Determine the [x, y] coordinate at the center of the cell enclosing the given text.  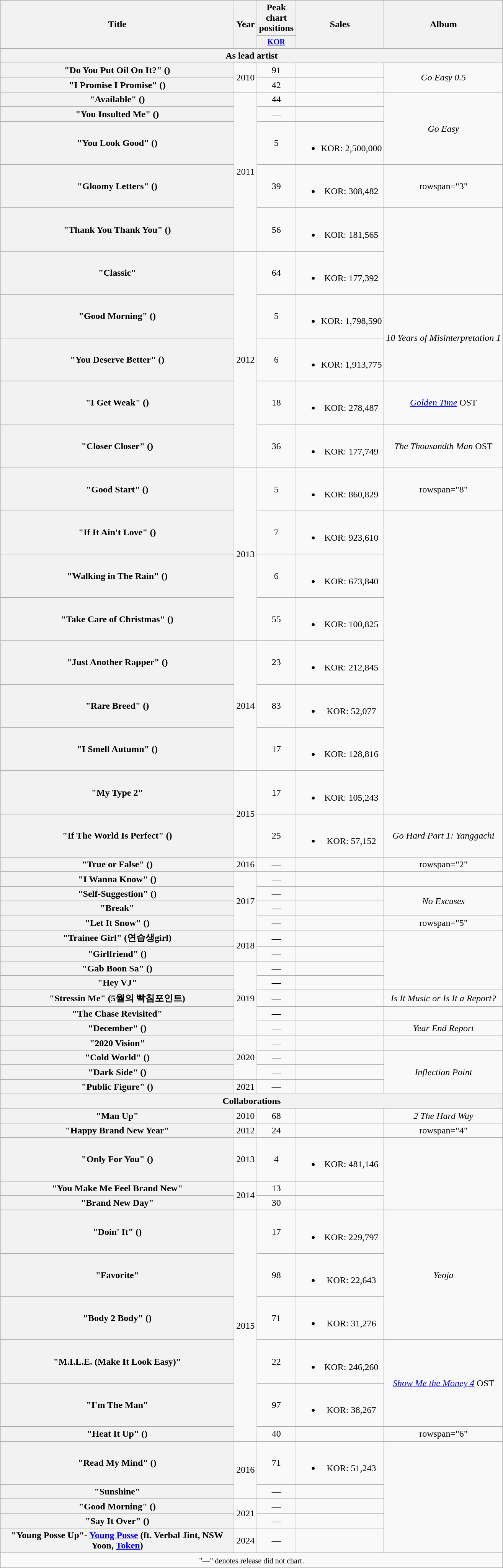
24 [276, 1130]
"Read My Mind" () [117, 1463]
"Rare Breed" () [117, 706]
KOR: 1,913,775 [340, 359]
"I Promise I Promise" () [117, 85]
rowspan="8" [443, 489]
"Favorite" [117, 1275]
KOR: 177,392 [340, 273]
rowspan="4" [443, 1130]
"2020 Vision" [117, 1043]
98 [276, 1275]
22 [276, 1362]
"Girlfriend" () [117, 954]
"Let It Snow" () [117, 923]
4 [276, 1159]
44 [276, 100]
"Available" () [117, 100]
"Doin' It" () [117, 1231]
"Hey VJ" [117, 983]
2011 [246, 172]
Go Easy 0.5 [443, 78]
83 [276, 706]
KOR [276, 42]
68 [276, 1116]
KOR: 246,260 [340, 1362]
"Cold World" () [117, 1058]
"I Smell Autumn" () [117, 749]
"—" denotes release did not chart. [252, 1560]
As lead artist [252, 56]
KOR: 1,798,590 [340, 316]
"Young Posse Up"- Young Posse (ft. Verbal Jint, NSW Yoon, Token) [117, 1541]
Is It Music or Is It a Report? [443, 999]
KOR: 673,840 [340, 576]
"Trainee Girl" (연습생girl) [117, 938]
"If It Ain't Love" () [117, 532]
"Take Care of Christmas" () [117, 619]
"Just Another Rapper" () [117, 662]
Album [443, 25]
40 [276, 1434]
Go Hard Part 1: Yanggachi [443, 836]
KOR: 860,829 [340, 489]
"Gloomy Letters" () [117, 186]
KOR: 105,243 [340, 793]
36 [276, 446]
"Do You Put Oil On It?" () [117, 70]
Year End Report [443, 1028]
KOR: 128,816 [340, 749]
"Closer Closer" () [117, 446]
"Heat It Up" () [117, 1434]
"I Wanna Know" () [117, 879]
2024 [246, 1541]
KOR: 22,643 [340, 1275]
rowspan="5" [443, 923]
Year [246, 25]
KOR: 481,146 [340, 1159]
KOR: 177,749 [340, 446]
"The Chase Revisited" [117, 1014]
13 [276, 1188]
KOR: 923,610 [340, 532]
"Thank You Thank You" () [117, 230]
"Happy Brand New Year" [117, 1130]
42 [276, 85]
"Only For You" () [117, 1159]
"Gab Boon Sa" () [117, 968]
10 Years of Misinterpretation 1 [443, 338]
rowspan="3" [443, 186]
KOR: 57,152 [340, 836]
Golden Time OST [443, 403]
Peak chart positions [276, 18]
"Public Figure" () [117, 1087]
"Man Up" [117, 1116]
2020 [246, 1058]
7 [276, 532]
KOR: 52,077 [340, 706]
KOR: 31,276 [340, 1318]
2 The Hard Way [443, 1116]
39 [276, 186]
18 [276, 403]
"Body 2 Body" () [117, 1318]
64 [276, 273]
KOR: 51,243 [340, 1463]
2018 [246, 946]
"Brand New Day" [117, 1203]
KOR: 229,797 [340, 1231]
"Dark Side" () [117, 1072]
"Sunshine" [117, 1492]
"You Insulted Me" () [117, 114]
"True or False" () [117, 865]
56 [276, 230]
"You Look Good" () [117, 143]
KOR: 212,845 [340, 662]
The Thousandth Man OST [443, 446]
Show Me the Money 4 OST [443, 1383]
KOR: 278,487 [340, 403]
rowspan="2" [443, 865]
2017 [246, 901]
Yeoja [443, 1275]
"Self-Suggestion" () [117, 894]
"If The World Is Perfect" () [117, 836]
2019 [246, 999]
rowspan="6" [443, 1434]
No Excuses [443, 901]
KOR: 308,482 [340, 186]
"Say It Over" () [117, 1521]
23 [276, 662]
"I Get Weak" () [117, 403]
"My Type 2" [117, 793]
KOR: 2,500,000 [340, 143]
Title [117, 25]
"I'm The Man" [117, 1404]
Inflection Point [443, 1072]
91 [276, 70]
KOR: 100,825 [340, 619]
"M.I.L.E. (Make It Look Easy)" [117, 1362]
"You Deserve Better" () [117, 359]
"Classic" [117, 273]
"Walking in The Rain" () [117, 576]
Collaborations [252, 1101]
KOR: 38,267 [340, 1404]
KOR: 181,565 [340, 230]
"Break" [117, 908]
97 [276, 1404]
25 [276, 836]
Go Easy [443, 129]
"Stressin Me" (5월의 빡침포인트) [117, 999]
"Good Start" () [117, 489]
"You Make Me Feel Brand New" [117, 1188]
Sales [340, 25]
"December" () [117, 1028]
30 [276, 1203]
55 [276, 619]
